Find where the given text appears and provide that cell's center as [x, y] coordinate. 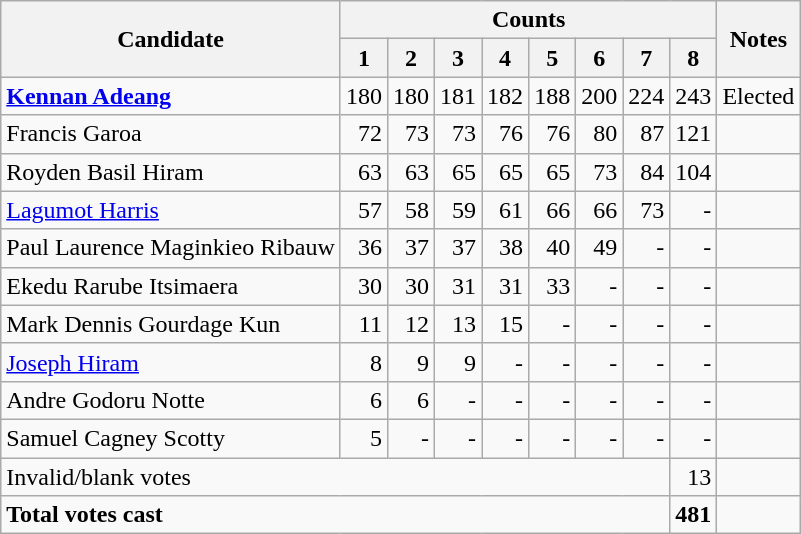
84 [646, 172]
Lagumot Harris [171, 210]
Elected [758, 96]
188 [552, 96]
4 [506, 58]
181 [458, 96]
Kennan Adeang [171, 96]
15 [506, 324]
80 [600, 134]
57 [364, 210]
Total votes cast [336, 515]
200 [600, 96]
182 [506, 96]
58 [410, 210]
Royden Basil Hiram [171, 172]
Counts [528, 20]
481 [694, 515]
Francis Garoa [171, 134]
87 [646, 134]
36 [364, 248]
Paul Laurence Maginkieo Ribauw [171, 248]
Candidate [171, 39]
49 [600, 248]
Samuel Cagney Scotty [171, 438]
7 [646, 58]
61 [506, 210]
Mark Dennis Gourdage Kun [171, 324]
72 [364, 134]
104 [694, 172]
224 [646, 96]
59 [458, 210]
12 [410, 324]
Invalid/blank votes [336, 477]
121 [694, 134]
38 [506, 248]
Andre Godoru Notte [171, 400]
2 [410, 58]
11 [364, 324]
Ekedu Rarube Itsimaera [171, 286]
243 [694, 96]
33 [552, 286]
Notes [758, 39]
3 [458, 58]
1 [364, 58]
40 [552, 248]
Joseph Hiram [171, 362]
